Capture the cell that displays the provided text and extract its [X, Y] central coordinate. 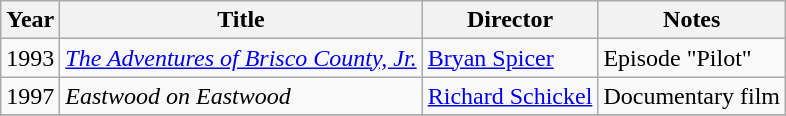
The Adventures of Brisco County, Jr. [241, 58]
Eastwood on Eastwood [241, 96]
1993 [30, 58]
Title [241, 20]
Documentary film [692, 96]
Notes [692, 20]
Episode "Pilot" [692, 58]
Year [30, 20]
1997 [30, 96]
Director [510, 20]
Richard Schickel [510, 96]
Bryan Spicer [510, 58]
